Provide the (X, Y) coordinate of the cell's center where the given text is located.  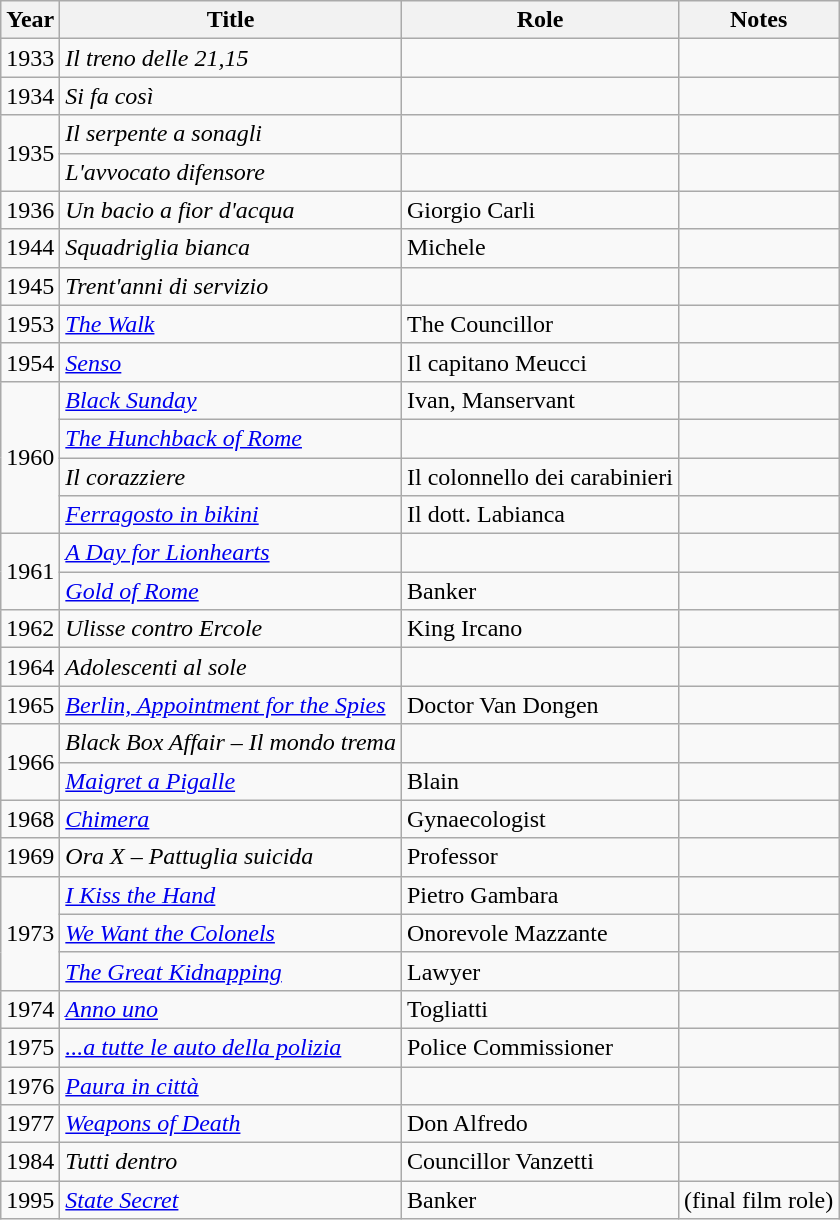
1968 (30, 819)
Trent'anni di servizio (231, 286)
I Kiss the Hand (231, 895)
Title (231, 20)
Il treno delle 21,15 (231, 58)
King Ircano (540, 629)
Ulisse contro Ercole (231, 629)
Un bacio a fior d'acqua (231, 210)
1961 (30, 572)
1977 (30, 1124)
Weapons of Death (231, 1124)
1995 (30, 1200)
Il colonnello dei carabinieri (540, 477)
Togliatti (540, 1009)
Michele (540, 248)
1974 (30, 1009)
1962 (30, 629)
Si fa così (231, 96)
Gynaecologist (540, 819)
State Secret (231, 1200)
Don Alfredo (540, 1124)
Berlin, Appointment for the Spies (231, 705)
Paura in città (231, 1085)
Notes (758, 20)
The Hunchback of Rome (231, 438)
1964 (30, 667)
Il corazziere (231, 477)
Adolescenti al sole (231, 667)
Giorgio Carli (540, 210)
1936 (30, 210)
The Great Kidnapping (231, 971)
The Councillor (540, 324)
Black Box Affair – Il mondo trema (231, 743)
Il capitano Meucci (540, 362)
Professor (540, 857)
Maigret a Pigalle (231, 781)
A Day for Lionhearts (231, 553)
L'avvocato difensore (231, 172)
Ferragosto in bikini (231, 515)
Police Commissioner (540, 1047)
Pietro Gambara (540, 895)
1976 (30, 1085)
...a tutte le auto della polizia (231, 1047)
1935 (30, 153)
1969 (30, 857)
Tutti dentro (231, 1162)
1954 (30, 362)
1965 (30, 705)
The Walk (231, 324)
Blain (540, 781)
Anno uno (231, 1009)
Lawyer (540, 971)
Ivan, Manservant (540, 400)
1966 (30, 762)
Gold of Rome (231, 591)
1960 (30, 457)
Squadriglia bianca (231, 248)
1944 (30, 248)
Onorevole Mazzante (540, 933)
Year (30, 20)
Il serpente a sonagli (231, 134)
1934 (30, 96)
We Want the Colonels (231, 933)
Senso (231, 362)
Councillor Vanzetti (540, 1162)
Role (540, 20)
1984 (30, 1162)
(final film role) (758, 1200)
Doctor Van Dongen (540, 705)
Chimera (231, 819)
1973 (30, 933)
Ora X – Pattuglia suicida (231, 857)
1945 (30, 286)
1933 (30, 58)
Black Sunday (231, 400)
1953 (30, 324)
Il dott. Labianca (540, 515)
1975 (30, 1047)
